Extract the [x, y] coordinate from the center of the cell holding the provided text.  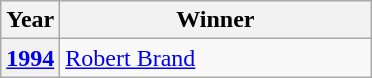
Winner [216, 20]
Year [30, 20]
1994 [30, 58]
Robert Brand [216, 58]
